Scan for the cell matching the given text and deliver its (X, Y) coordinate at center. 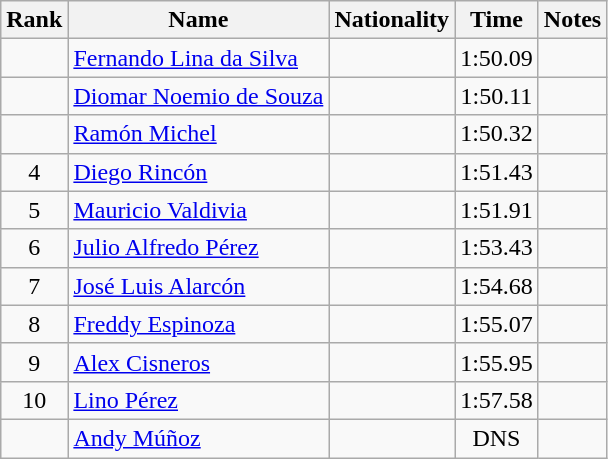
Rank (34, 20)
1:51.43 (497, 172)
Alex Cisneros (198, 362)
1:57.58 (497, 400)
Diomar Noemio de Souza (198, 96)
José Luis Alarcón (198, 286)
1:50.09 (497, 58)
1:50.32 (497, 134)
Mauricio Valdivia (198, 210)
Lino Pérez (198, 400)
Nationality (392, 20)
4 (34, 172)
1:54.68 (497, 286)
Name (198, 20)
Freddy Espinoza (198, 324)
Ramón Michel (198, 134)
DNS (497, 438)
5 (34, 210)
8 (34, 324)
Notes (572, 20)
1:50.11 (497, 96)
1:55.95 (497, 362)
Diego Rincón (198, 172)
9 (34, 362)
Time (497, 20)
6 (34, 248)
Andy Múñoz (198, 438)
1:51.91 (497, 210)
Julio Alfredo Pérez (198, 248)
1:53.43 (497, 248)
10 (34, 400)
7 (34, 286)
1:55.07 (497, 324)
Fernando Lina da Silva (198, 58)
